Detect which cell encompasses the target text, then output its [x, y] center coordinate. 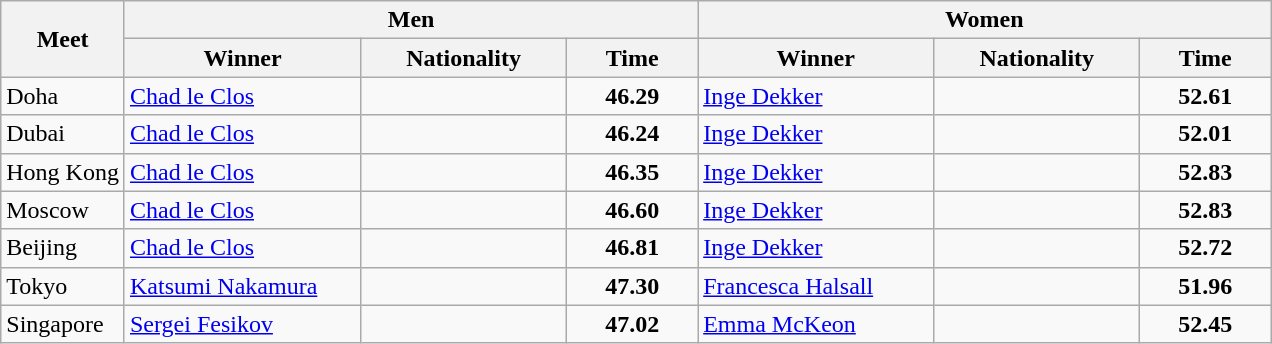
Women [984, 20]
Emma McKeon [816, 324]
52.45 [1206, 324]
Singapore [63, 324]
Sergei Fesikov [242, 324]
Doha [63, 96]
46.60 [632, 210]
Dubai [63, 134]
Hong Kong [63, 172]
47.30 [632, 286]
52.61 [1206, 96]
46.81 [632, 248]
Katsumi Nakamura [242, 286]
46.35 [632, 172]
Moscow [63, 210]
Meet [63, 39]
51.96 [1206, 286]
52.01 [1206, 134]
Beijing [63, 248]
46.29 [632, 96]
Tokyo [63, 286]
Men [410, 20]
52.72 [1206, 248]
Francesca Halsall [816, 286]
47.02 [632, 324]
46.24 [632, 134]
